Locate the cell with the specified text and output its (x, y) center coordinate. 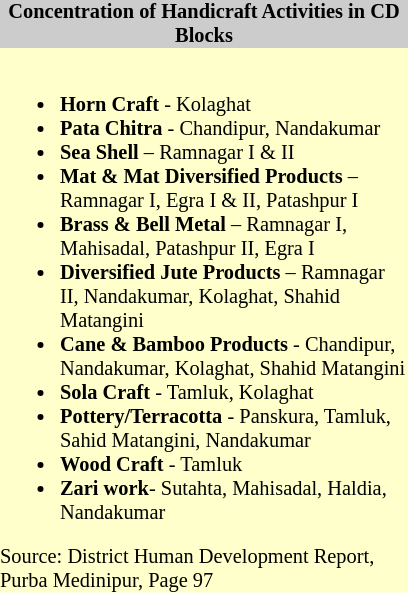
Concentration of Handicraft Activities in CD Blocks (204, 24)
